Detect which cell encompasses the target text, then output its [X, Y] center coordinate. 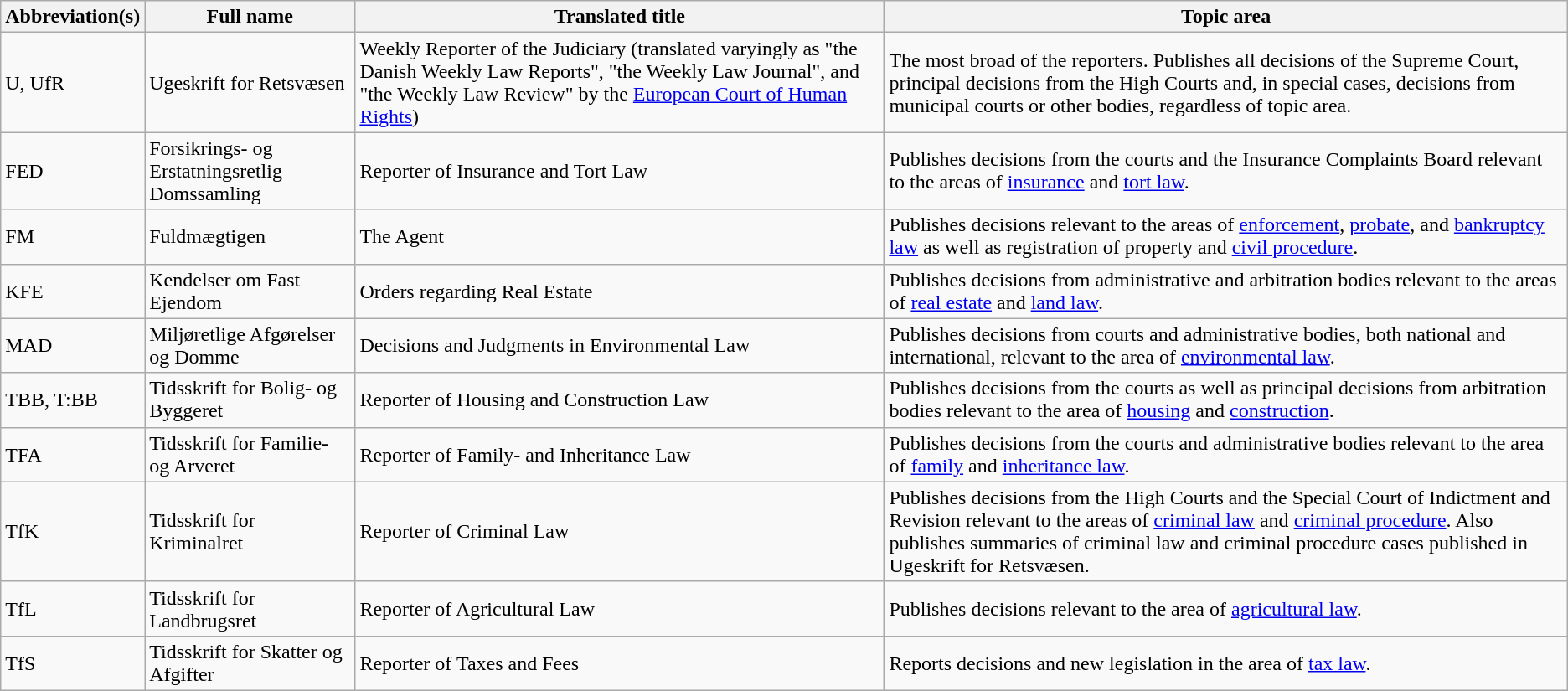
Reporter of Agricultural Law [620, 608]
TBB, T:BB [73, 400]
Orders regarding Real Estate [620, 291]
Ugeskrift for Retsvæsen [250, 82]
Tidsskrift for Familie- og Arveret [250, 454]
FM [73, 236]
Tidsskrift for Landbrugsret [250, 608]
Reporter of Housing and Construction Law [620, 400]
Publishes decisions from the courts and administrative bodies relevant to the area of family and inheritance law. [1226, 454]
Publishes decisions from administrative and arbitration bodies relevant to the areas of real estate and land law. [1226, 291]
Fuldmægtigen [250, 236]
Decisions and Judgments in Environmental Law [620, 345]
Reporter of Family- and Inheritance Law [620, 454]
KFE [73, 291]
TfK [73, 531]
Kendelser om Fast Ejendom [250, 291]
FED [73, 171]
Publishes decisions relevant to the areas of enforcement, probate, and bankruptcy law as well as registration of property and civil procedure. [1226, 236]
Reporter of Insurance and Tort Law [620, 171]
Reporter of Criminal Law [620, 531]
Reporter of Taxes and Fees [620, 663]
Tidsskrift for Bolig- og Byggeret [250, 400]
TFA [73, 454]
Topic area [1226, 17]
Publishes decisions from the courts and the Insurance Complaints Board relevant to the areas of insurance and tort law. [1226, 171]
Publishes decisions from the courts as well as principal decisions from arbitration bodies relevant to the area of housing and construction. [1226, 400]
TfS [73, 663]
Publishes decisions relevant to the area of agricultural law. [1226, 608]
Miljøretlige Afgørelser og Domme [250, 345]
MAD [73, 345]
Reports decisions and new legislation in the area of tax law. [1226, 663]
U, UfR [73, 82]
Forsikrings- og Erstatningsretlig Domssamling [250, 171]
Tidsskrift for Kriminalret [250, 531]
TfL [73, 608]
Tidsskrift for Skatter og Afgifter [250, 663]
Abbreviation(s) [73, 17]
Translated title [620, 17]
Publishes decisions from courts and administrative bodies, both national and international, relevant to the area of environmental law. [1226, 345]
The Agent [620, 236]
Full name [250, 17]
